Extract the (x, y) coordinate from the center of the cell holding the provided text.  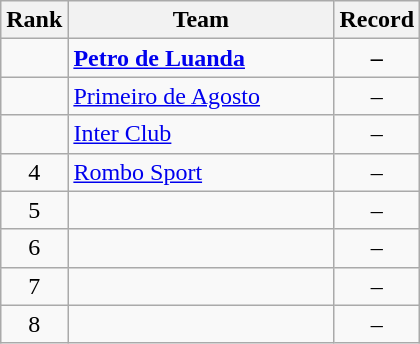
Record (377, 20)
7 (34, 286)
Primeiro de Agosto (201, 96)
Petro de Luanda (201, 58)
Inter Club (201, 134)
Team (201, 20)
8 (34, 324)
Rank (34, 20)
5 (34, 210)
Rombo Sport (201, 172)
4 (34, 172)
6 (34, 248)
